For the text-containing cell, return its midpoint in (x, y) coordinate format. 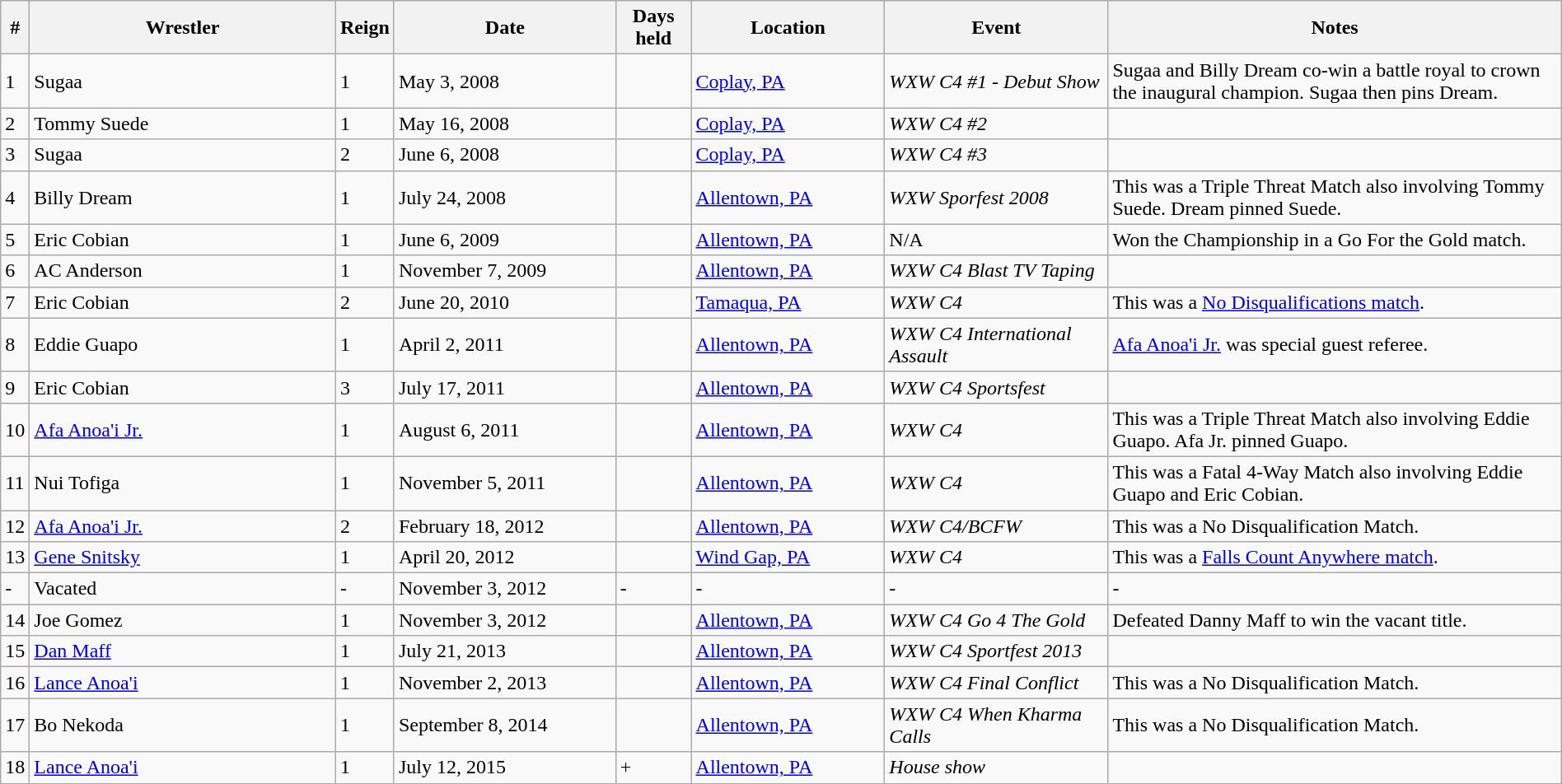
Wrestler (183, 28)
WXW C4 Blast TV Taping (997, 271)
12 (15, 526)
WXW C4 Go 4 The Gold (997, 620)
Vacated (183, 589)
WXW C4/BCFW (997, 526)
Joe Gomez (183, 620)
Gene Snitsky (183, 558)
Notes (1335, 28)
Won the Championship in a Go For the Gold match. (1335, 240)
February 18, 2012 (504, 526)
8 (15, 344)
+ (653, 768)
9 (15, 387)
Tamaqua, PA (788, 302)
Wind Gap, PA (788, 558)
WXW Sporfest 2008 (997, 198)
WXW C4 International Assault (997, 344)
June 20, 2010 (504, 302)
Nui Tofiga (183, 483)
June 6, 2008 (504, 155)
This was a Falls Count Anywhere match. (1335, 558)
16 (15, 683)
5 (15, 240)
WXW C4 Final Conflict (997, 683)
17 (15, 725)
WXW C4 Sportsfest (997, 387)
July 24, 2008 (504, 198)
May 3, 2008 (504, 81)
7 (15, 302)
July 12, 2015 (504, 768)
Reign (364, 28)
WXW C4 #1 - Debut Show (997, 81)
Event (997, 28)
18 (15, 768)
Defeated Danny Maff to win the vacant title. (1335, 620)
Date (504, 28)
# (15, 28)
Bo Nekoda (183, 725)
WXW C4 #3 (997, 155)
September 8, 2014 (504, 725)
WXW C4 #2 (997, 124)
July 17, 2011 (504, 387)
This was a Triple Threat Match also involving Tommy Suede. Dream pinned Suede. (1335, 198)
WXW C4 When Kharma Calls (997, 725)
This was a Fatal 4-Way Match also involving Eddie Guapo and Eric Cobian. (1335, 483)
This was a Triple Threat Match also involving Eddie Guapo. Afa Jr. pinned Guapo. (1335, 430)
10 (15, 430)
April 20, 2012 (504, 558)
15 (15, 651)
14 (15, 620)
August 6, 2011 (504, 430)
13 (15, 558)
WXW C4 Sportfest 2013 (997, 651)
6 (15, 271)
Sugaa and Billy Dream co-win a battle royal to crown the inaugural champion. Sugaa then pins Dream. (1335, 81)
May 16, 2008 (504, 124)
April 2, 2011 (504, 344)
June 6, 2009 (504, 240)
July 21, 2013 (504, 651)
Afa Anoa'i Jr. was special guest referee. (1335, 344)
November 2, 2013 (504, 683)
November 5, 2011 (504, 483)
Billy Dream (183, 198)
AC Anderson (183, 271)
Eddie Guapo (183, 344)
4 (15, 198)
Dan Maff (183, 651)
N/A (997, 240)
Days held (653, 28)
Tommy Suede (183, 124)
House show (997, 768)
This was a No Disqualifications match. (1335, 302)
11 (15, 483)
November 7, 2009 (504, 271)
Location (788, 28)
